Scan for the cell matching the given text and deliver its [x, y] coordinate at center. 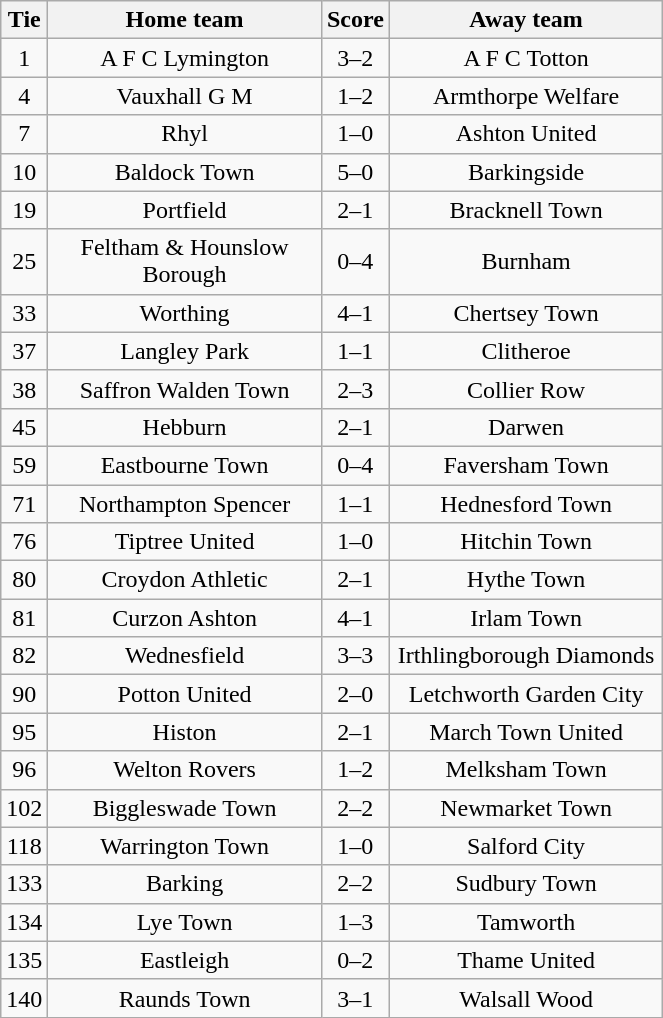
81 [24, 618]
Ashton United [526, 134]
Home team [185, 20]
Darwen [526, 427]
Hednesford Town [526, 503]
Worthing [185, 313]
Collier Row [526, 389]
Armthorpe Welfare [526, 96]
5–0 [355, 172]
Walsall Wood [526, 998]
Rhyl [185, 134]
7 [24, 134]
135 [24, 960]
Hebburn [185, 427]
Croydon Athletic [185, 580]
45 [24, 427]
38 [24, 389]
3–3 [355, 656]
Vauxhall G M [185, 96]
96 [24, 770]
134 [24, 922]
Chertsey Town [526, 313]
33 [24, 313]
Barking [185, 884]
Tiptree United [185, 542]
Potton United [185, 694]
3–2 [355, 58]
25 [24, 262]
Faversham Town [526, 465]
Eastbourne Town [185, 465]
Welton Rovers [185, 770]
Lye Town [185, 922]
Tie [24, 20]
140 [24, 998]
4 [24, 96]
1–3 [355, 922]
Biggleswade Town [185, 808]
Burnham [526, 262]
37 [24, 351]
76 [24, 542]
2–3 [355, 389]
118 [24, 846]
Tamworth [526, 922]
Clitheroe [526, 351]
Newmarket Town [526, 808]
Curzon Ashton [185, 618]
Raunds Town [185, 998]
Irthlingborough Diamonds [526, 656]
A F C Totton [526, 58]
10 [24, 172]
Sudbury Town [526, 884]
59 [24, 465]
Portfield [185, 210]
Hythe Town [526, 580]
2–0 [355, 694]
133 [24, 884]
Warrington Town [185, 846]
95 [24, 732]
1 [24, 58]
March Town United [526, 732]
A F C Lymington [185, 58]
90 [24, 694]
Northampton Spencer [185, 503]
Score [355, 20]
Letchworth Garden City [526, 694]
Salford City [526, 846]
82 [24, 656]
Saffron Walden Town [185, 389]
Away team [526, 20]
71 [24, 503]
Thame United [526, 960]
102 [24, 808]
Eastleigh [185, 960]
Feltham & Hounslow Borough [185, 262]
19 [24, 210]
Bracknell Town [526, 210]
Wednesfield [185, 656]
80 [24, 580]
0–2 [355, 960]
Melksham Town [526, 770]
Histon [185, 732]
Langley Park [185, 351]
Irlam Town [526, 618]
Hitchin Town [526, 542]
3–1 [355, 998]
Barkingside [526, 172]
Baldock Town [185, 172]
